Search for the cell housing the specified text and yield its [X, Y] center coordinate. 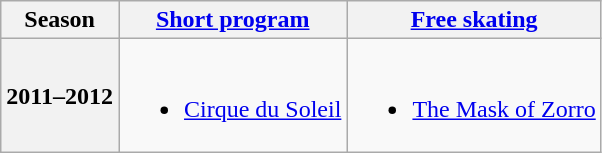
The Mask of Zorro [474, 96]
Short program [232, 20]
Cirque du Soleil [232, 96]
Season [60, 20]
Free skating [474, 20]
2011–2012 [60, 96]
